Extract the [X, Y] coordinate from the center of the cell holding the provided text.  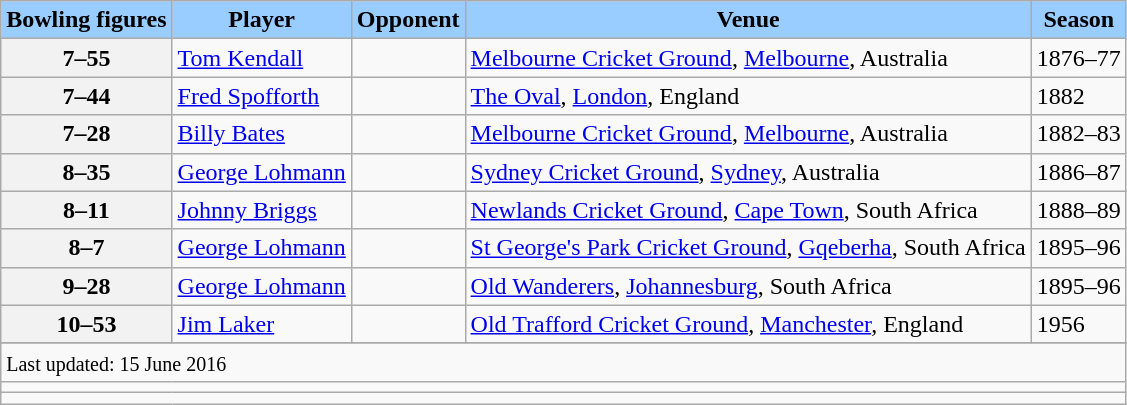
Bowling figures [86, 20]
Newlands Cricket Ground, Cape Town, South Africa [748, 210]
St George's Park Cricket Ground, Gqeberha, South Africa [748, 248]
7–28 [86, 134]
Venue [748, 20]
Last updated: 15 June 2016 [564, 362]
Season [1078, 20]
8–7 [86, 248]
7–44 [86, 96]
1882 [1078, 96]
The Oval, London, England [748, 96]
Fred Spofforth [262, 96]
Old Wanderers, Johannesburg, South Africa [748, 286]
1888–89 [1078, 210]
Tom Kendall [262, 58]
1882–83 [1078, 134]
Sydney Cricket Ground, Sydney, Australia [748, 172]
10–53 [86, 324]
Old Trafford Cricket Ground, Manchester, England [748, 324]
8–11 [86, 210]
Johnny Briggs [262, 210]
1886–87 [1078, 172]
1956 [1078, 324]
1876–77 [1078, 58]
8–35 [86, 172]
9–28 [86, 286]
Opponent [408, 20]
Player [262, 20]
Jim Laker [262, 324]
Billy Bates [262, 134]
7–55 [86, 58]
